Pinpoint the cell where the given text exists, returning its (X, Y) midpoint coordinate. 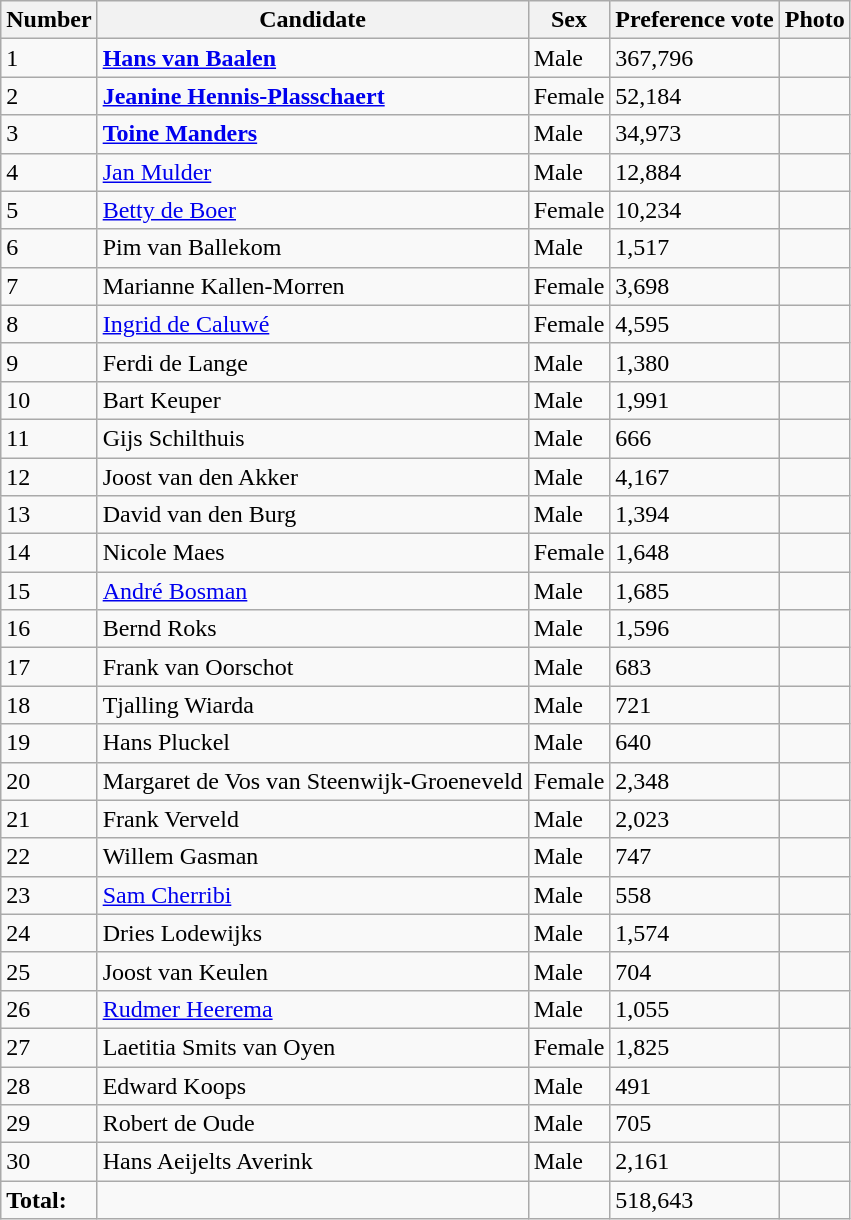
8 (49, 324)
721 (694, 705)
Bernd Roks (312, 629)
Bart Keuper (312, 400)
Preference vote (694, 20)
Ingrid de Caluwé (312, 324)
Number (49, 20)
7 (49, 286)
Frank van Oorschot (312, 667)
20 (49, 781)
Ferdi de Lange (312, 362)
Hans van Baalen (312, 58)
367,796 (694, 58)
18 (49, 705)
Robert de Oude (312, 1124)
4,167 (694, 477)
3 (49, 134)
4 (49, 172)
2,348 (694, 781)
704 (694, 971)
1,596 (694, 629)
Laetitia Smits van Oyen (312, 1047)
27 (49, 1047)
17 (49, 667)
11 (49, 438)
705 (694, 1124)
1 (49, 58)
2 (49, 96)
34,973 (694, 134)
Photo (814, 20)
1,574 (694, 933)
David van den Burg (312, 515)
2,023 (694, 819)
13 (49, 515)
Hans Pluckel (312, 743)
1,825 (694, 1047)
558 (694, 895)
747 (694, 857)
25 (49, 971)
André Bosman (312, 591)
Rudmer Heerema (312, 1009)
Pim van Ballekom (312, 248)
Marianne Kallen-Morren (312, 286)
Betty de Boer (312, 210)
666 (694, 438)
491 (694, 1085)
21 (49, 819)
12,884 (694, 172)
22 (49, 857)
52,184 (694, 96)
Tjalling Wiarda (312, 705)
Margaret de Vos van Steenwijk-Groeneveld (312, 781)
Willem Gasman (312, 857)
Joost van Keulen (312, 971)
3,698 (694, 286)
518,643 (694, 1200)
30 (49, 1162)
23 (49, 895)
2,161 (694, 1162)
Toine Manders (312, 134)
1,685 (694, 591)
1,380 (694, 362)
29 (49, 1124)
5 (49, 210)
16 (49, 629)
19 (49, 743)
683 (694, 667)
1,055 (694, 1009)
1,648 (694, 553)
15 (49, 591)
9 (49, 362)
Candidate (312, 20)
4,595 (694, 324)
28 (49, 1085)
Nicole Maes (312, 553)
1,991 (694, 400)
24 (49, 933)
1,517 (694, 248)
Edward Koops (312, 1085)
Sex (569, 20)
1,394 (694, 515)
640 (694, 743)
12 (49, 477)
Gijs Schilthuis (312, 438)
6 (49, 248)
Jeanine Hennis-Plasschaert (312, 96)
Sam Cherribi (312, 895)
Frank Verveld (312, 819)
10,234 (694, 210)
Total: (49, 1200)
10 (49, 400)
Jan Mulder (312, 172)
26 (49, 1009)
Hans Aeijelts Averink (312, 1162)
14 (49, 553)
Dries Lodewijks (312, 933)
Joost van den Akker (312, 477)
